Output the [x, y] coordinate of the center of the cell containing the given text.  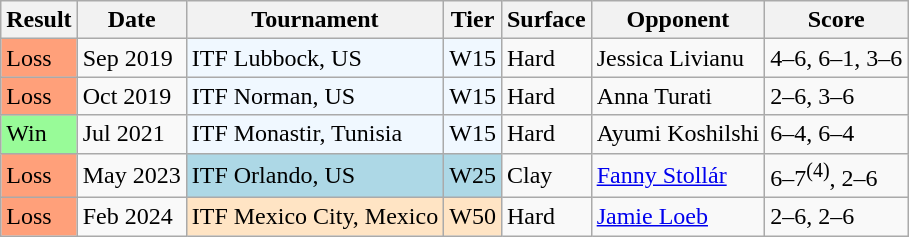
May 2023 [132, 176]
W25 [473, 176]
Feb 2024 [132, 217]
2–6, 3–6 [836, 96]
Tier [473, 20]
Date [132, 20]
Oct 2019 [132, 96]
ITF Norman, US [314, 96]
Opponent [678, 20]
Fanny Stollár [678, 176]
Result [39, 20]
6–4, 6–4 [836, 134]
Jul 2021 [132, 134]
Sep 2019 [132, 58]
ITF Monastir, Tunisia [314, 134]
ITF Mexico City, Mexico [314, 217]
Jessica Livianu [678, 58]
Tournament [314, 20]
Anna Turati [678, 96]
ITF Orlando, US [314, 176]
4–6, 6–1, 3–6 [836, 58]
6–7(4), 2–6 [836, 176]
Surface [546, 20]
2–6, 2–6 [836, 217]
Jamie Loeb [678, 217]
ITF Lubbock, US [314, 58]
Score [836, 20]
W50 [473, 217]
Clay [546, 176]
Ayumi Koshilshi [678, 134]
Win [39, 134]
